For the text-containing cell, return its midpoint in (x, y) coordinate format. 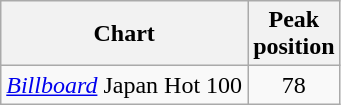
Peakposition (294, 34)
Billboard Japan Hot 100 (124, 85)
78 (294, 85)
Chart (124, 34)
